Detect which cell encompasses the target text, then output its (X, Y) center coordinate. 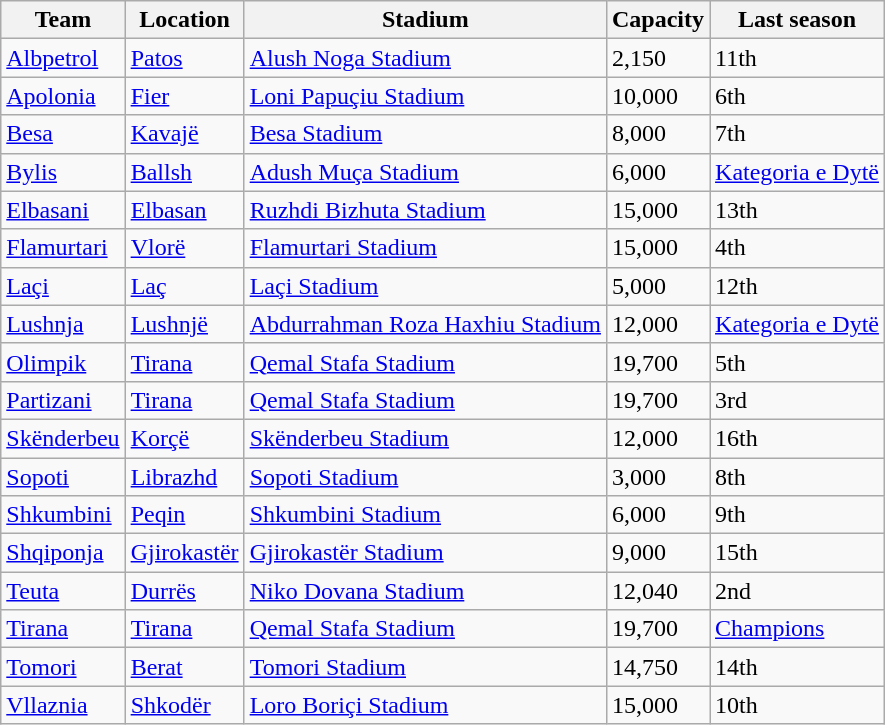
Elbasan (184, 210)
10,000 (658, 96)
Shkumbini (63, 515)
9,000 (658, 553)
Besa (63, 134)
10th (798, 705)
Ruzhdi Bizhuta Stadium (425, 210)
Elbasani (63, 210)
12,040 (658, 591)
13th (798, 210)
Lushnjë (184, 324)
Patos (184, 58)
2,150 (658, 58)
Last season (798, 20)
2nd (798, 591)
Albpetrol (63, 58)
Shkumbini Stadium (425, 515)
Berat (184, 667)
Fier (184, 96)
3,000 (658, 477)
Sopoti (63, 477)
Ballsh (184, 172)
11th (798, 58)
Loro Boriçi Stadium (425, 705)
Capacity (658, 20)
Laçi (63, 286)
Librazhd (184, 477)
7th (798, 134)
Gjirokastër Stadium (425, 553)
16th (798, 438)
Shqiponja (63, 553)
Niko Dovana Stadium (425, 591)
Vllaznia (63, 705)
4th (798, 248)
Olimpik (63, 362)
Korçë (184, 438)
5th (798, 362)
3rd (798, 400)
Shkodër (184, 705)
6th (798, 96)
Stadium (425, 20)
Alush Noga Stadium (425, 58)
Flamurtari Stadium (425, 248)
Skënderbeu (63, 438)
Apolonia (63, 96)
Teuta (63, 591)
Skënderbeu Stadium (425, 438)
Vlorë (184, 248)
Tomori Stadium (425, 667)
Loni Papuçiu Stadium (425, 96)
Kavajë (184, 134)
Abdurrahman Roza Haxhiu Stadium (425, 324)
8th (798, 477)
Durrës (184, 591)
Peqin (184, 515)
Adush Muça Stadium (425, 172)
12th (798, 286)
Laçi Stadium (425, 286)
Location (184, 20)
5,000 (658, 286)
14th (798, 667)
Champions (798, 629)
Bylis (63, 172)
8,000 (658, 134)
14,750 (658, 667)
Flamurtari (63, 248)
Partizani (63, 400)
9th (798, 515)
15th (798, 553)
Team (63, 20)
Gjirokastër (184, 553)
Besa Stadium (425, 134)
Tomori (63, 667)
Sopoti Stadium (425, 477)
Lushnja (63, 324)
Laç (184, 286)
